Find where the given text appears and provide that cell's center as (X, Y) coordinate. 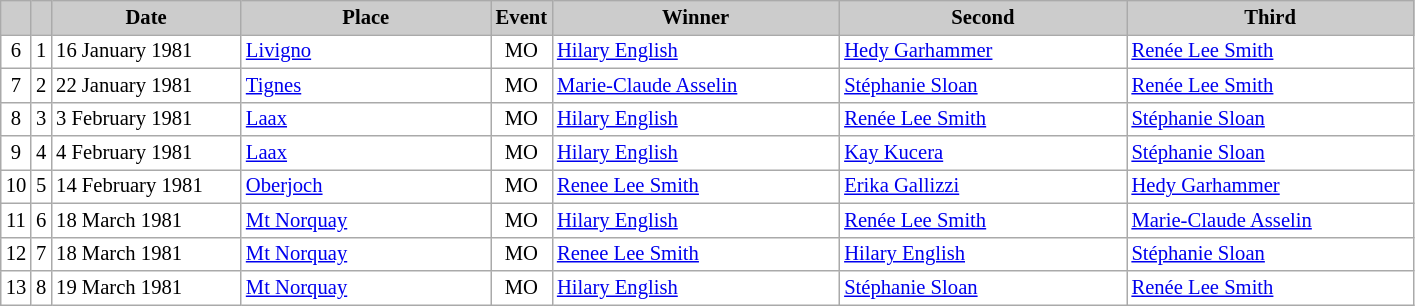
3 February 1981 (146, 119)
Erika Gallizzi (982, 186)
Livigno (366, 51)
10 (16, 186)
Oberjoch (366, 186)
4 February 1981 (146, 153)
13 (16, 287)
22 January 1981 (146, 85)
Second (982, 17)
5 (41, 186)
Date (146, 17)
4 (41, 153)
Place (366, 17)
1 (41, 51)
Winner (696, 17)
Tignes (366, 85)
Third (1270, 17)
12 (16, 254)
2 (41, 85)
19 March 1981 (146, 287)
11 (16, 220)
9 (16, 153)
Event (522, 17)
14 February 1981 (146, 186)
3 (41, 119)
Kay Kucera (982, 153)
16 January 1981 (146, 51)
